Determine the (x, y) coordinate at the center of the cell enclosing the given text.  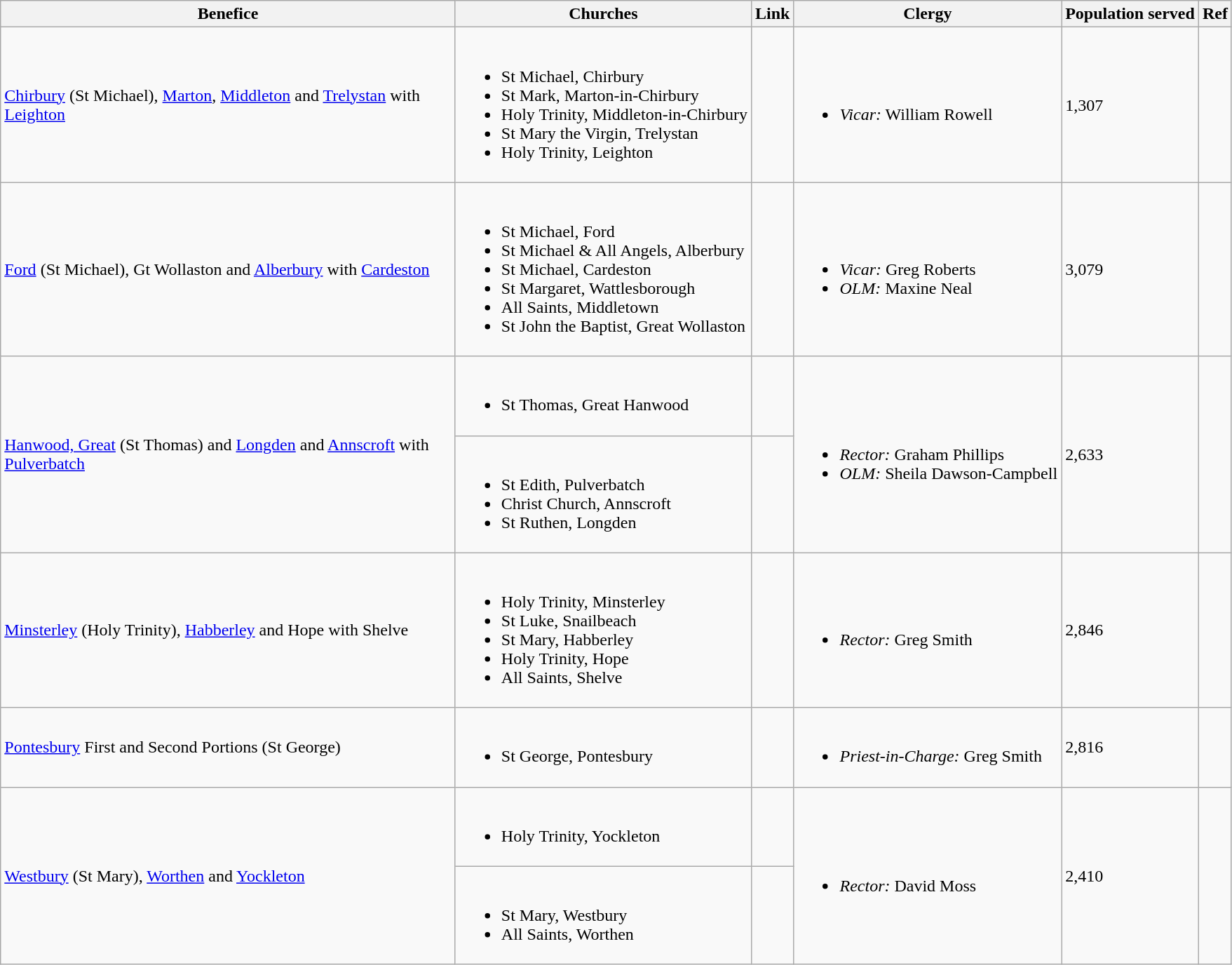
Priest-in-Charge: Greg Smith (928, 748)
2,410 (1130, 875)
Population served (1130, 14)
Vicar: William Rowell (928, 105)
2,816 (1130, 748)
Hanwood, Great (St Thomas) and Longden and Annscroft with Pulverbatch (229, 454)
Ford (St Michael), Gt Wollaston and Alberbury with Cardeston (229, 269)
St Mary, WestburyAll Saints, Worthen (603, 915)
Benefice (229, 14)
Holy Trinity, MinsterleySt Luke, SnailbeachSt Mary, HabberleyHoly Trinity, HopeAll Saints, Shelve (603, 630)
Chirbury (St Michael), Marton, Middleton and Trelystan with Leighton (229, 105)
St Michael, ChirburySt Mark, Marton-in-ChirburyHoly Trinity, Middleton-in-ChirburySt Mary the Virgin, TrelystanHoly Trinity, Leighton (603, 105)
Churches (603, 14)
Rector: Graham PhillipsOLM: Sheila Dawson-Campbell (928, 454)
Link (773, 14)
Ref (1214, 14)
Holy Trinity, Yockleton (603, 826)
1,307 (1130, 105)
St Thomas, Great Hanwood (603, 396)
2,846 (1130, 630)
St George, Pontesbury (603, 748)
Minsterley (Holy Trinity), Habberley and Hope with Shelve (229, 630)
Westbury (St Mary), Worthen and Yockleton (229, 875)
Rector: Greg Smith (928, 630)
Vicar: Greg RobertsOLM: Maxine Neal (928, 269)
Pontesbury First and Second Portions (St George) (229, 748)
St Edith, PulverbatchChrist Church, AnnscroftSt Ruthen, Longden (603, 494)
2,633 (1130, 454)
3,079 (1130, 269)
Clergy (928, 14)
Rector: David Moss (928, 875)
